Locate the cell with the specified text and output its [X, Y] center coordinate. 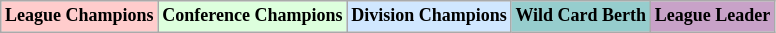
League Leader [712, 16]
Wild Card Berth [580, 16]
League Champions [80, 16]
Division Champions [429, 16]
Conference Champions [252, 16]
